Extract the (X, Y) coordinate from the center of the cell holding the provided text.  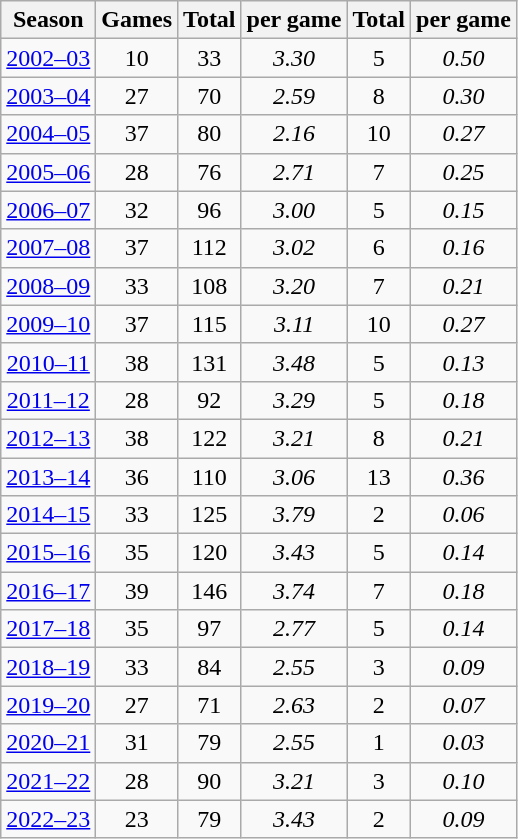
96 (210, 210)
2.71 (294, 172)
122 (210, 438)
2016–17 (48, 591)
6 (379, 248)
90 (210, 781)
2007–08 (48, 248)
0.50 (464, 58)
2017–18 (48, 629)
2010–11 (48, 362)
3.30 (294, 58)
2003–04 (48, 96)
0.25 (464, 172)
2021–22 (48, 781)
0.36 (464, 477)
2.63 (294, 705)
31 (137, 743)
146 (210, 591)
2011–12 (48, 400)
3.29 (294, 400)
3.06 (294, 477)
3.00 (294, 210)
80 (210, 134)
Season (48, 20)
2002–03 (48, 58)
2.16 (294, 134)
131 (210, 362)
1 (379, 743)
2004–05 (48, 134)
36 (137, 477)
32 (137, 210)
120 (210, 553)
0.16 (464, 248)
2022–23 (48, 819)
3.02 (294, 248)
39 (137, 591)
115 (210, 324)
92 (210, 400)
0.15 (464, 210)
3.48 (294, 362)
0.06 (464, 515)
0.03 (464, 743)
3.20 (294, 286)
70 (210, 96)
2020–21 (48, 743)
112 (210, 248)
97 (210, 629)
2.59 (294, 96)
2013–14 (48, 477)
3.79 (294, 515)
13 (379, 477)
84 (210, 667)
76 (210, 172)
23 (137, 819)
0.07 (464, 705)
0.10 (464, 781)
2005–06 (48, 172)
0.30 (464, 96)
2015–16 (48, 553)
108 (210, 286)
2009–10 (48, 324)
2019–20 (48, 705)
125 (210, 515)
3.11 (294, 324)
2008–09 (48, 286)
2014–15 (48, 515)
110 (210, 477)
0.13 (464, 362)
Games (137, 20)
2006–07 (48, 210)
2012–13 (48, 438)
2.77 (294, 629)
3.74 (294, 591)
2018–19 (48, 667)
71 (210, 705)
